Detect which cell encompasses the target text, then output its [X, Y] center coordinate. 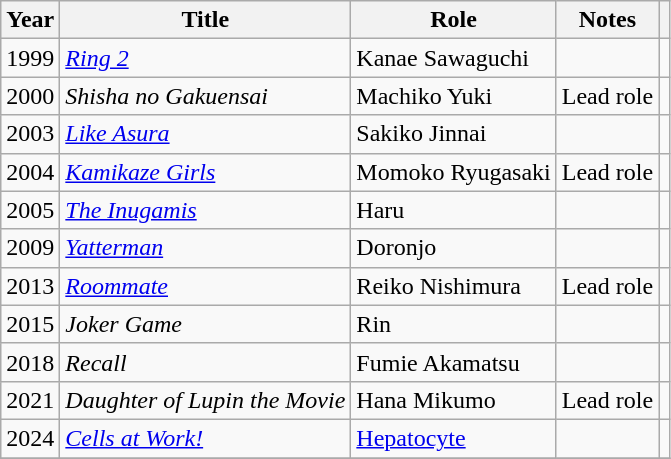
Haru [454, 210]
Machiko Yuki [454, 96]
Recall [206, 362]
Joker Game [206, 324]
Notes [607, 20]
1999 [30, 58]
2013 [30, 286]
Roommate [206, 286]
Yatterman [206, 248]
Like Asura [206, 134]
Rin [454, 324]
Sakiko Jinnai [454, 134]
Shisha no Gakuensai [206, 96]
Kanae Sawaguchi [454, 58]
Momoko Ryugasaki [454, 172]
Hepatocyte [454, 438]
Role [454, 20]
2015 [30, 324]
2021 [30, 400]
Cells at Work! [206, 438]
2000 [30, 96]
2024 [30, 438]
2005 [30, 210]
2018 [30, 362]
Doronjo [454, 248]
Daughter of Lupin the Movie [206, 400]
Title [206, 20]
2003 [30, 134]
Ring 2 [206, 58]
Year [30, 20]
Kamikaze Girls [206, 172]
2009 [30, 248]
2004 [30, 172]
The Inugamis [206, 210]
Fumie Akamatsu [454, 362]
Hana Mikumo [454, 400]
Reiko Nishimura [454, 286]
